From the cell containing the given text, extract its center point as (X, Y) coordinate. 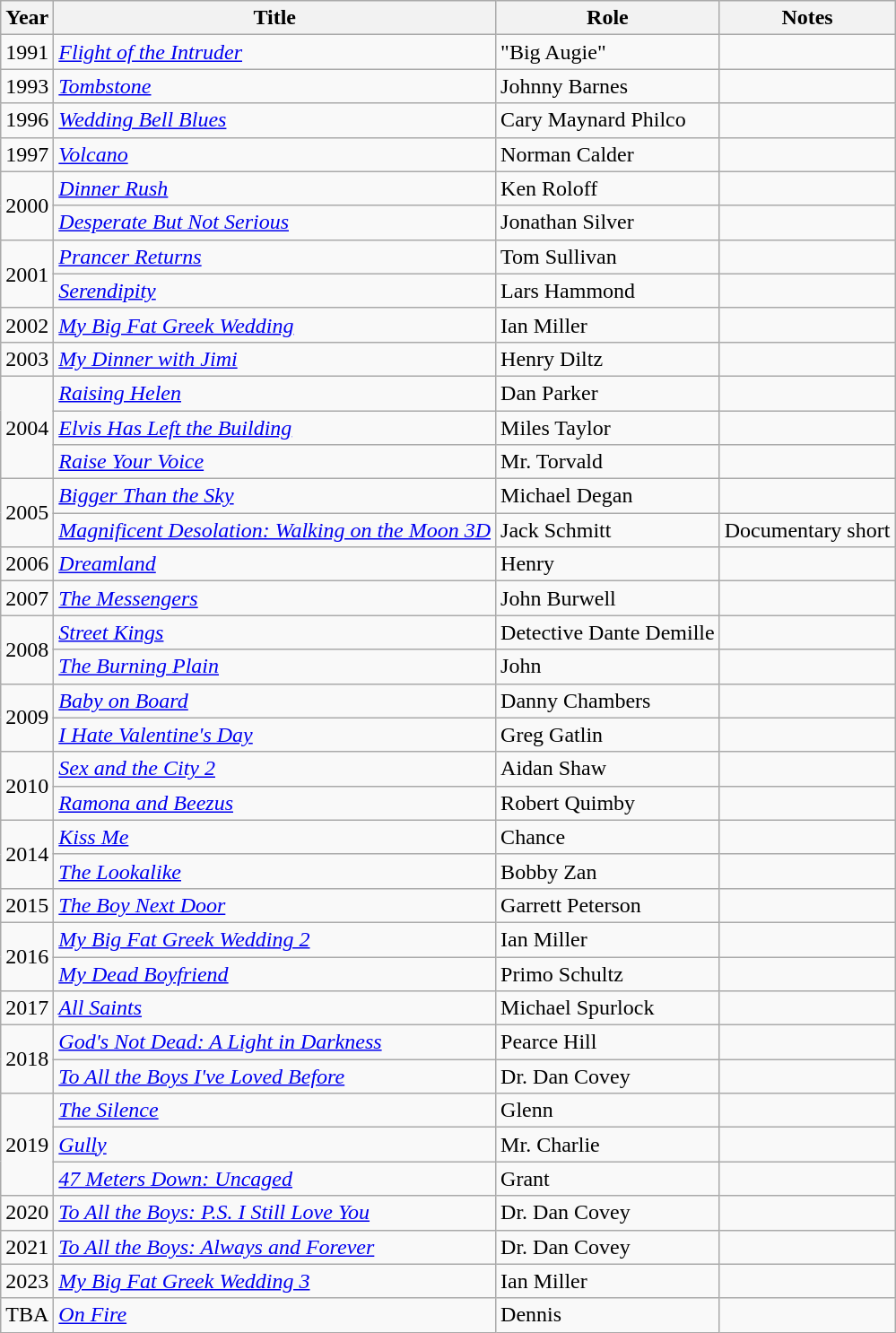
Title (274, 18)
2007 (27, 598)
Grant (608, 1179)
Street Kings (274, 632)
1997 (27, 154)
Sex and the City 2 (274, 769)
2005 (27, 513)
Desperate But Not Serious (274, 222)
2023 (27, 1281)
2009 (27, 718)
2000 (27, 205)
To All the Boys: Always and Forever (274, 1247)
Raising Helen (274, 393)
Chance (608, 837)
Tom Sullivan (608, 257)
Gully (274, 1145)
My Big Fat Greek Wedding 3 (274, 1281)
2014 (27, 854)
All Saints (274, 1008)
Mr. Torvald (608, 462)
Dan Parker (608, 393)
2017 (27, 1008)
2002 (27, 325)
1991 (27, 52)
2003 (27, 359)
Tombstone (274, 86)
1993 (27, 86)
Raise Your Voice (274, 462)
Documentary short (807, 530)
Miles Taylor (608, 428)
Baby on Board (274, 701)
My Dead Boyfriend (274, 973)
Serendipity (274, 291)
Michael Degan (608, 496)
The Messengers (274, 598)
Jack Schmitt (608, 530)
Elvis Has Left the Building (274, 428)
On Fire (274, 1315)
Ken Roloff (608, 188)
God's Not Dead: A Light in Darkness (274, 1042)
Henry Diltz (608, 359)
Flight of the Intruder (274, 52)
Year (27, 18)
47 Meters Down: Uncaged (274, 1179)
Henry (608, 564)
Detective Dante Demille (608, 632)
To All the Boys: P.S. I Still Love You (274, 1213)
The Lookalike (274, 871)
My Big Fat Greek Wedding (274, 325)
Primo Schultz (608, 973)
John (608, 666)
Johnny Barnes (608, 86)
Pearce Hill (608, 1042)
Danny Chambers (608, 701)
Role (608, 18)
The Burning Plain (274, 666)
Kiss Me (274, 837)
2019 (27, 1145)
Aidan Shaw (608, 769)
Garrett Peterson (608, 905)
2001 (27, 274)
Wedding Bell Blues (274, 120)
Dreamland (274, 564)
Dinner Rush (274, 188)
Prancer Returns (274, 257)
2021 (27, 1247)
2004 (27, 427)
"Big Augie" (608, 52)
Volcano (274, 154)
Greg Gatlin (608, 735)
1996 (27, 120)
My Dinner with Jimi (274, 359)
Lars Hammond (608, 291)
Magnificent Desolation: Walking on the Moon 3D (274, 530)
John Burwell (608, 598)
2016 (27, 956)
2006 (27, 564)
2020 (27, 1213)
Notes (807, 18)
Ramona and Beezus (274, 803)
TBA (27, 1315)
Jonathan Silver (608, 222)
The Silence (274, 1111)
Cary Maynard Philco (608, 120)
Bobby Zan (608, 871)
Norman Calder (608, 154)
Dennis (608, 1315)
2008 (27, 649)
2010 (27, 786)
The Boy Next Door (274, 905)
My Big Fat Greek Wedding 2 (274, 939)
Glenn (608, 1111)
Michael Spurlock (608, 1008)
2015 (27, 905)
Mr. Charlie (608, 1145)
Robert Quimby (608, 803)
To All the Boys I've Loved Before (274, 1076)
2018 (27, 1059)
I Hate Valentine's Day (274, 735)
Bigger Than the Sky (274, 496)
